Pinpoint the cell where the given text exists, returning its [x, y] midpoint coordinate. 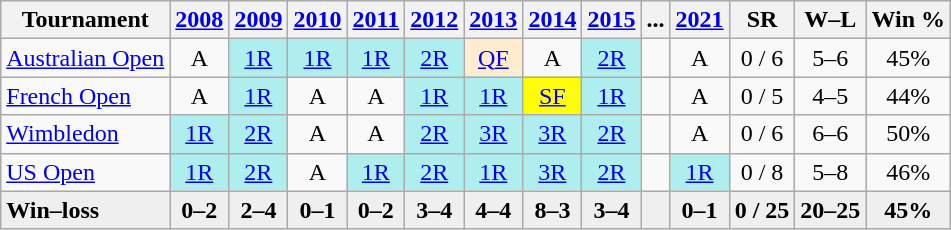
Tournament [86, 20]
Wimbledon [86, 134]
Win–loss [86, 210]
SF [552, 96]
2021 [700, 20]
2014 [552, 20]
French Open [86, 96]
2011 [376, 20]
20–25 [830, 210]
QF [494, 58]
8–3 [552, 210]
Australian Open [86, 58]
6–6 [830, 134]
2–4 [258, 210]
44% [908, 96]
... [656, 20]
0 / 5 [762, 96]
4–4 [494, 210]
2009 [258, 20]
2013 [494, 20]
W–L [830, 20]
46% [908, 172]
2008 [200, 20]
2012 [434, 20]
US Open [86, 172]
2010 [318, 20]
5–8 [830, 172]
Win % [908, 20]
0 / 8 [762, 172]
5–6 [830, 58]
4–5 [830, 96]
50% [908, 134]
SR [762, 20]
2015 [612, 20]
0 / 25 [762, 210]
